From the cell containing the given text, extract its center point as (X, Y) coordinate. 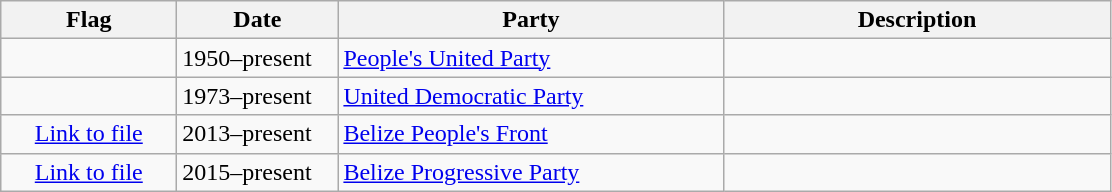
Description (917, 20)
1950–present (258, 58)
Date (258, 20)
2013–present (258, 134)
2015–present (258, 172)
Belize Progressive Party (531, 172)
Party (531, 20)
People's United Party (531, 58)
Belize People's Front (531, 134)
United Democratic Party (531, 96)
Flag (89, 20)
1973–present (258, 96)
